Detect which cell encompasses the target text, then output its (X, Y) center coordinate. 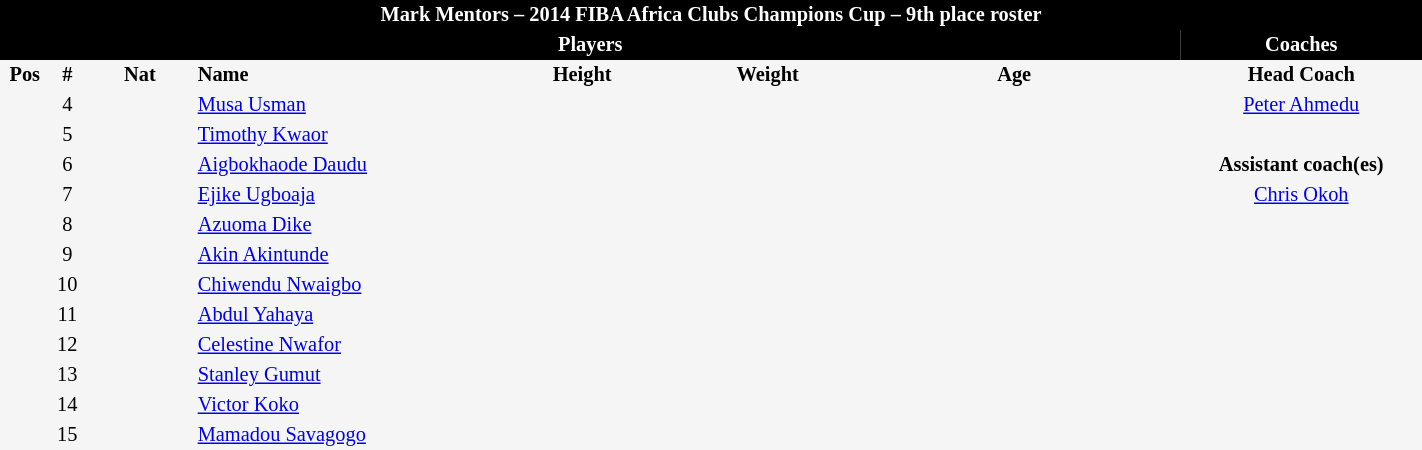
Mark Mentors – 2014 FIBA Africa Clubs Champions Cup – 9th place roster (711, 15)
10 (67, 285)
Players (590, 45)
Height (582, 75)
11 (67, 315)
Peter Ahmedu (1301, 105)
Timothy Kwaor (336, 135)
Coaches (1301, 45)
Nat (140, 75)
Abdul Yahaya (336, 315)
Celestine Nwafor (336, 345)
Name (336, 75)
Head Coach (1301, 75)
# (67, 75)
Akin Akintunde (336, 255)
Assistant coach(es) (1301, 165)
Stanley Gumut (336, 375)
Victor Koko (336, 405)
Age (1014, 75)
Azuoma Dike (336, 225)
Mamadou Savagogo (336, 435)
9 (67, 255)
5 (67, 135)
12 (67, 345)
13 (67, 375)
Musa Usman (336, 105)
8 (67, 225)
Chiwendu Nwaigbo (336, 285)
15 (67, 435)
Weight (768, 75)
4 (67, 105)
Aigbokhaode Daudu (336, 165)
Ejike Ugboaja (336, 195)
7 (67, 195)
Chris Okoh (1301, 195)
Pos (24, 75)
14 (67, 405)
6 (67, 165)
